Locate the cell with the specified text and output its [X, Y] center coordinate. 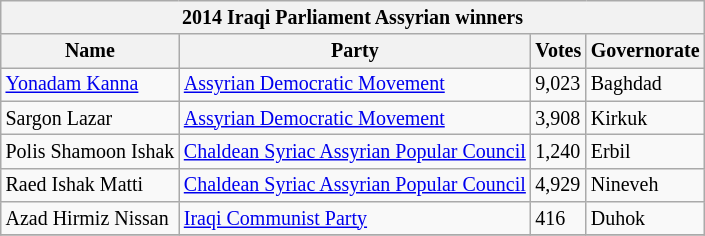
416 [558, 218]
Yonadam Kanna [90, 84]
3,908 [558, 118]
4,929 [558, 184]
Sargon Lazar [90, 118]
9,023 [558, 84]
Party [355, 50]
Baghdad [645, 84]
Nineveh [645, 184]
Raed Ishak Matti [90, 184]
Votes [558, 50]
Governorate [645, 50]
Polis Shamoon Ishak [90, 152]
Name [90, 50]
Erbil [645, 152]
Azad Hirmiz Nissan [90, 218]
Duhok [645, 218]
1,240 [558, 152]
Iraqi Communist Party [355, 218]
2014 Iraqi Parliament Assyrian winners [353, 18]
Kirkuk [645, 118]
